From the cell containing the given text, extract its center point as (X, Y) coordinate. 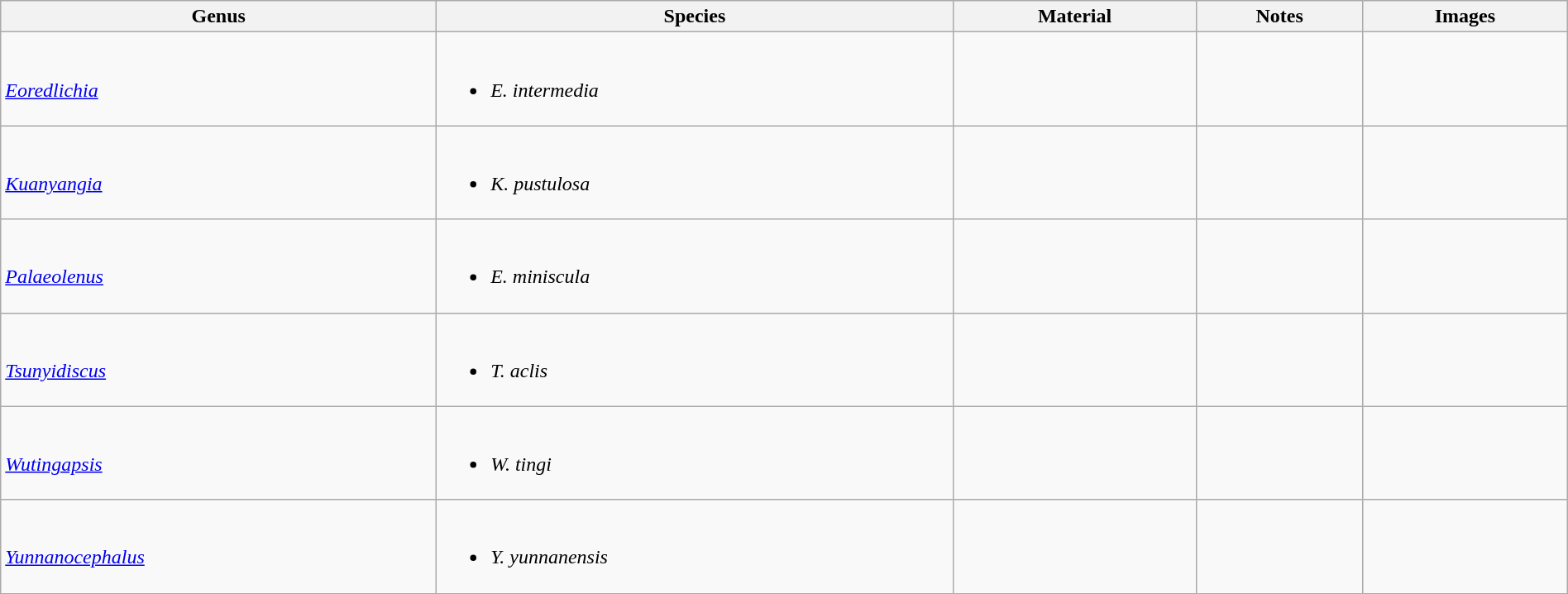
Species (695, 17)
W. tingi (695, 453)
Eoredlichia (218, 79)
Material (1075, 17)
E. miniscula (695, 266)
T. aclis (695, 359)
K. pustulosa (695, 172)
Palaeolenus (218, 266)
Yunnanocephalus (218, 546)
Images (1465, 17)
Kuanyangia (218, 172)
Y. yunnanensis (695, 546)
E. intermedia (695, 79)
Tsunyidiscus (218, 359)
Wutingapsis (218, 453)
Notes (1280, 17)
Genus (218, 17)
